Search for the cell housing the specified text and yield its [x, y] center coordinate. 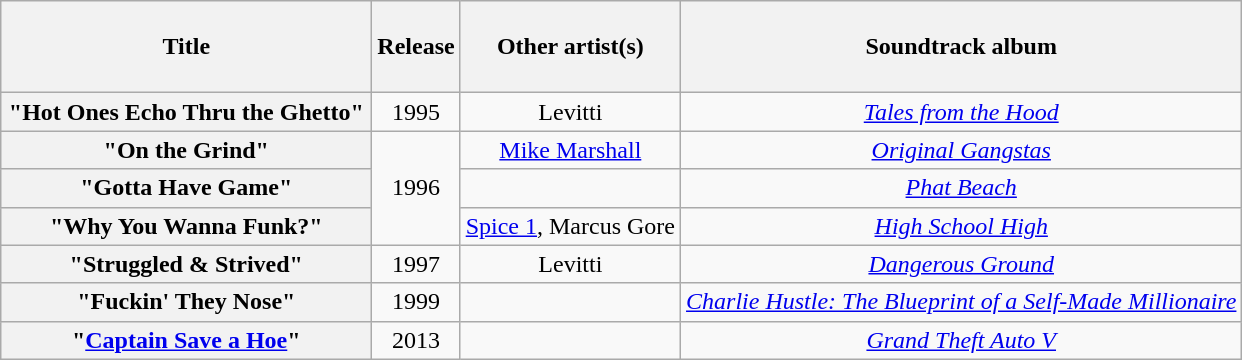
"Struggled & Strived" [186, 264]
"On the Grind" [186, 150]
Dangerous Ground [962, 264]
Charlie Hustle: The Blueprint of a Self-Made Millionaire [962, 302]
"Hot Ones Echo Thru the Ghetto" [186, 112]
1999 [416, 302]
Original Gangstas [962, 150]
1995 [416, 112]
Mike Marshall [570, 150]
High School High [962, 226]
Soundtrack album [962, 47]
2013 [416, 340]
Other artist(s) [570, 47]
Phat Beach [962, 188]
1996 [416, 188]
Tales from the Hood [962, 112]
"Gotta Have Game" [186, 188]
Title [186, 47]
Release [416, 47]
"Captain Save a Hoe" [186, 340]
1997 [416, 264]
Spice 1, Marcus Gore [570, 226]
"Fuckin' They Nose" [186, 302]
"Why You Wanna Funk?" [186, 226]
Grand Theft Auto V [962, 340]
